Detect which cell encompasses the target text, then output its [X, Y] center coordinate. 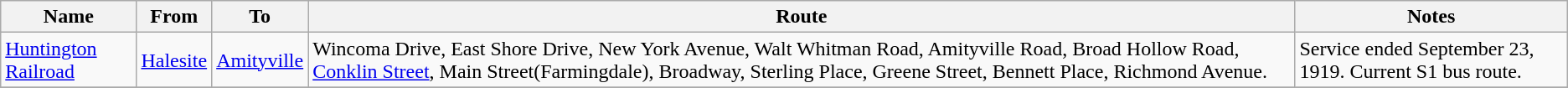
Huntington Railroad [69, 60]
Halesite [174, 60]
Notes [1431, 17]
Name [69, 17]
From [174, 17]
Service ended September 23, 1919. Current S1 bus route. [1431, 60]
Amityville [260, 60]
To [260, 17]
Route [802, 17]
